Detect which cell encompasses the target text, then output its (X, Y) center coordinate. 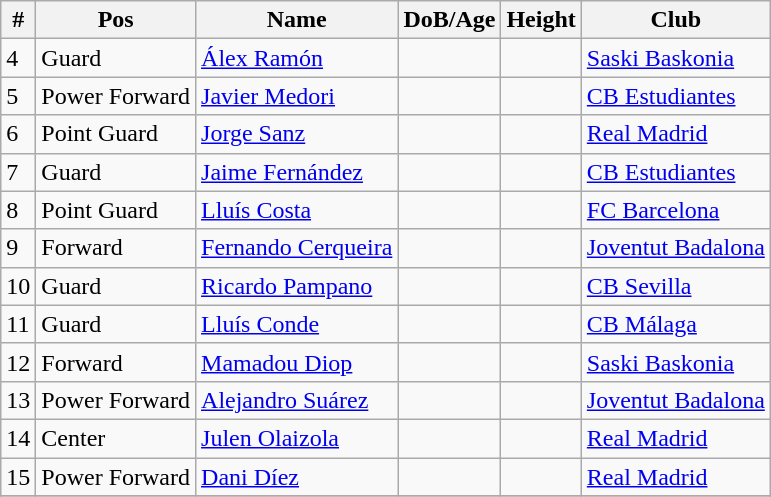
14 (18, 438)
Height (541, 20)
7 (18, 172)
CB Málaga (676, 324)
6 (18, 134)
4 (18, 58)
Julen Olaizola (297, 438)
# (18, 20)
8 (18, 210)
Fernando Cerqueira (297, 248)
Lluís Costa (297, 210)
Mamadou Diop (297, 362)
Pos (116, 20)
Club (676, 20)
12 (18, 362)
13 (18, 400)
Name (297, 20)
9 (18, 248)
11 (18, 324)
10 (18, 286)
5 (18, 96)
FC Barcelona (676, 210)
Lluís Conde (297, 324)
Alejandro Suárez (297, 400)
Javier Medori (297, 96)
15 (18, 477)
Jorge Sanz (297, 134)
CB Sevilla (676, 286)
Center (116, 438)
Dani Díez (297, 477)
DoB/Age (450, 20)
Álex Ramón (297, 58)
Jaime Fernández (297, 172)
Ricardo Pampano (297, 286)
